For the text-containing cell, return its midpoint in (x, y) coordinate format. 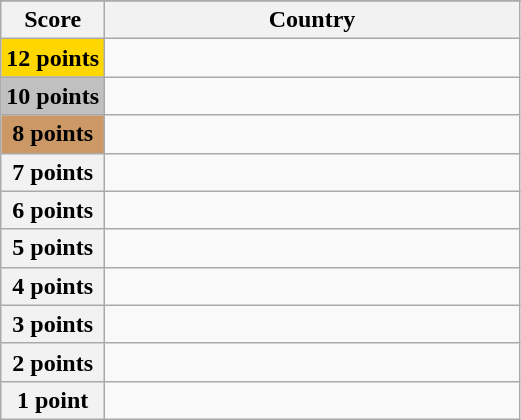
Score (53, 20)
Country (312, 20)
4 points (53, 286)
3 points (53, 324)
8 points (53, 134)
7 points (53, 172)
1 point (53, 400)
12 points (53, 58)
5 points (53, 248)
2 points (53, 362)
6 points (53, 210)
10 points (53, 96)
